Pinpoint the cell where the given text exists, returning its (x, y) midpoint coordinate. 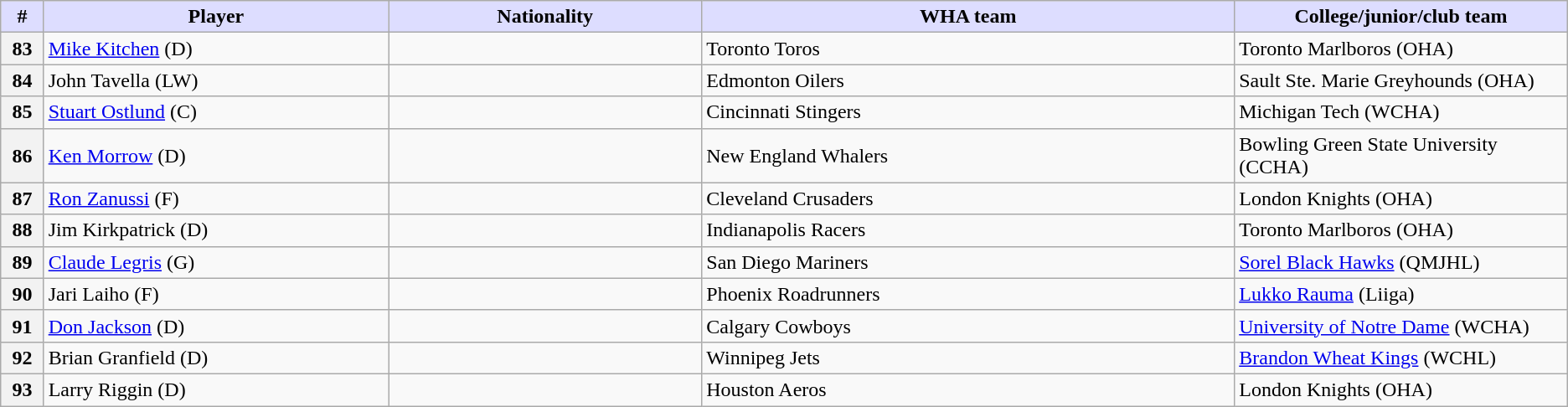
92 (22, 358)
Jari Laiho (F) (216, 294)
Brian Granfield (D) (216, 358)
Jim Kirkpatrick (D) (216, 230)
88 (22, 230)
85 (22, 112)
John Tavella (LW) (216, 80)
Ron Zanussi (F) (216, 198)
Player (216, 17)
Bowling Green State University (CCHA) (1401, 156)
90 (22, 294)
College/junior/club team (1401, 17)
Toronto Toros (968, 49)
Lukko Rauma (Liiga) (1401, 294)
87 (22, 198)
Phoenix Roadrunners (968, 294)
Ken Morrow (D) (216, 156)
93 (22, 389)
Winnipeg Jets (968, 358)
Mike Kitchen (D) (216, 49)
Houston Aeros (968, 389)
Calgary Cowboys (968, 326)
New England Whalers (968, 156)
Claude Legris (G) (216, 262)
University of Notre Dame (WCHA) (1401, 326)
Sorel Black Hawks (QMJHL) (1401, 262)
Sault Ste. Marie Greyhounds (OHA) (1401, 80)
# (22, 17)
Cincinnati Stingers (968, 112)
Edmonton Oilers (968, 80)
Stuart Ostlund (C) (216, 112)
86 (22, 156)
Brandon Wheat Kings (WCHL) (1401, 358)
83 (22, 49)
Nationality (545, 17)
89 (22, 262)
WHA team (968, 17)
Don Jackson (D) (216, 326)
San Diego Mariners (968, 262)
84 (22, 80)
Cleveland Crusaders (968, 198)
Larry Riggin (D) (216, 389)
Indianapolis Racers (968, 230)
Michigan Tech (WCHA) (1401, 112)
91 (22, 326)
